Identify which cell holds the provided text, then report its [X, Y] central coordinate. 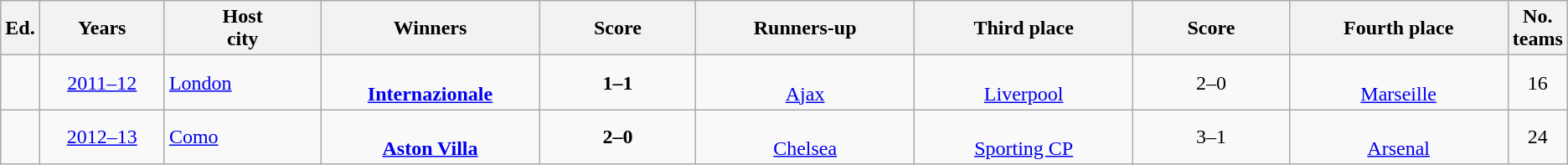
Como [242, 137]
2011–12 [102, 82]
24 [1538, 137]
Winners [431, 28]
Arsenal [1399, 137]
16 [1538, 82]
Internazionale [431, 82]
Third place [1024, 28]
1–1 [617, 82]
London [242, 82]
No. teams [1538, 28]
Hostcity [242, 28]
Runners-up [806, 28]
2012–13 [102, 137]
Ed. [20, 28]
Chelsea [806, 137]
Years [102, 28]
Liverpool [1024, 82]
Sporting CP [1024, 137]
3–1 [1211, 137]
Marseille [1399, 82]
Aston Villa [431, 137]
Ajax [806, 82]
Fourth place [1399, 28]
